Return (x, y) of the center of cell containing provided text 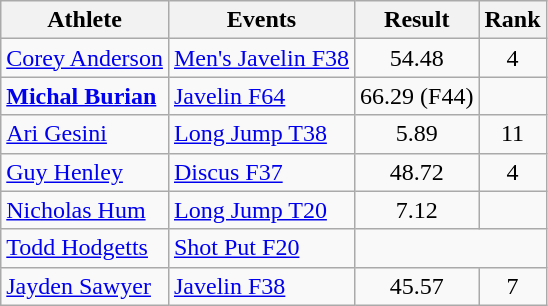
Nicholas Hum (85, 210)
Long Jump T20 (261, 210)
Javelin F64 (261, 96)
Guy Henley (85, 172)
Ari Gesini (85, 134)
Events (261, 20)
7.12 (417, 210)
45.57 (417, 286)
66.29 (F44) (417, 96)
Michal Burian (85, 96)
Men's Javelin F38 (261, 58)
Todd Hodgetts (85, 248)
Shot Put F20 (261, 248)
Jayden Sawyer (85, 286)
Athlete (85, 20)
Rank (512, 20)
11 (512, 134)
Result (417, 20)
Long Jump T38 (261, 134)
48.72 (417, 172)
7 (512, 286)
54.48 (417, 58)
Javelin F38 (261, 286)
5.89 (417, 134)
Corey Anderson (85, 58)
Discus F37 (261, 172)
